Return (X, Y) of the center of cell containing provided text 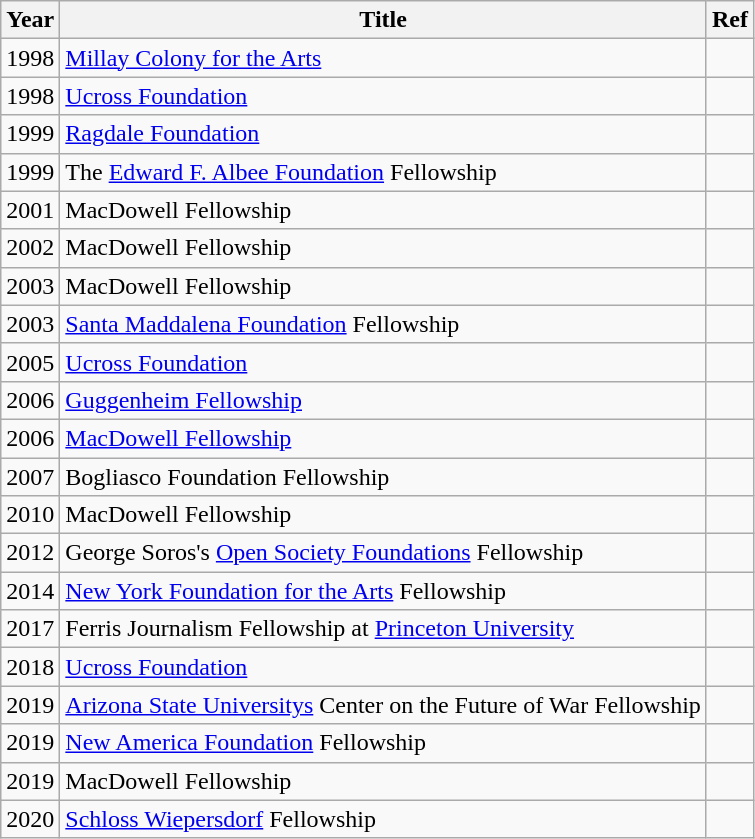
2007 (30, 477)
New America Foundation Fellowship (384, 743)
2010 (30, 515)
2020 (30, 819)
Ref (730, 20)
2014 (30, 591)
Millay Colony for the Arts (384, 58)
Santa Maddalena Foundation Fellowship (384, 324)
2002 (30, 248)
Schloss Wiepersdorf Fellowship (384, 819)
The Edward F. Albee Foundation Fellowship (384, 172)
Year (30, 20)
Ferris Journalism Fellowship at Princeton University (384, 629)
2001 (30, 210)
Title (384, 20)
Ragdale Foundation (384, 134)
2005 (30, 362)
2017 (30, 629)
2018 (30, 667)
George Soros's Open Society Foundations Fellowship (384, 553)
New York Foundation for the Arts Fellowship (384, 591)
Guggenheim Fellowship (384, 400)
2012 (30, 553)
Bogliasco Foundation Fellowship (384, 477)
Arizona State Universitys Center on the Future of War Fellowship (384, 705)
